Capture the cell that displays the provided text and extract its [X, Y] central coordinate. 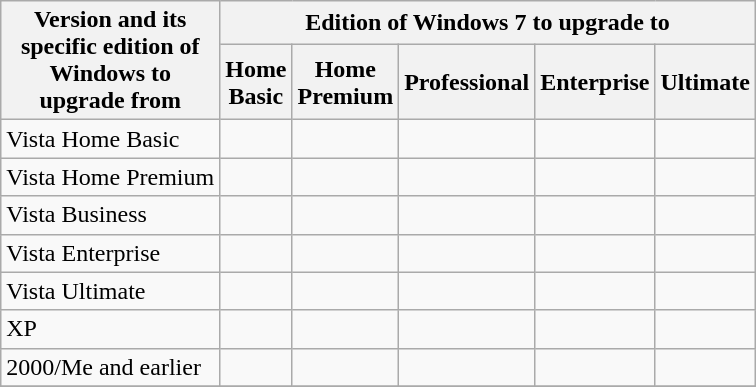
Vista Home Basic [110, 139]
Ultimate [705, 82]
HomePremium [346, 82]
Edition of Windows 7 to upgrade to [488, 23]
Version and itsspecific edition ofWindows toupgrade from [110, 60]
2000/Me and earlier [110, 367]
HomeBasic [256, 82]
Vista Business [110, 215]
Professional [467, 82]
Vista Enterprise [110, 253]
Vista Ultimate [110, 291]
Vista Home Premium [110, 177]
XP [110, 329]
Enterprise [595, 82]
